From the cell containing the given text, extract its center point as [x, y] coordinate. 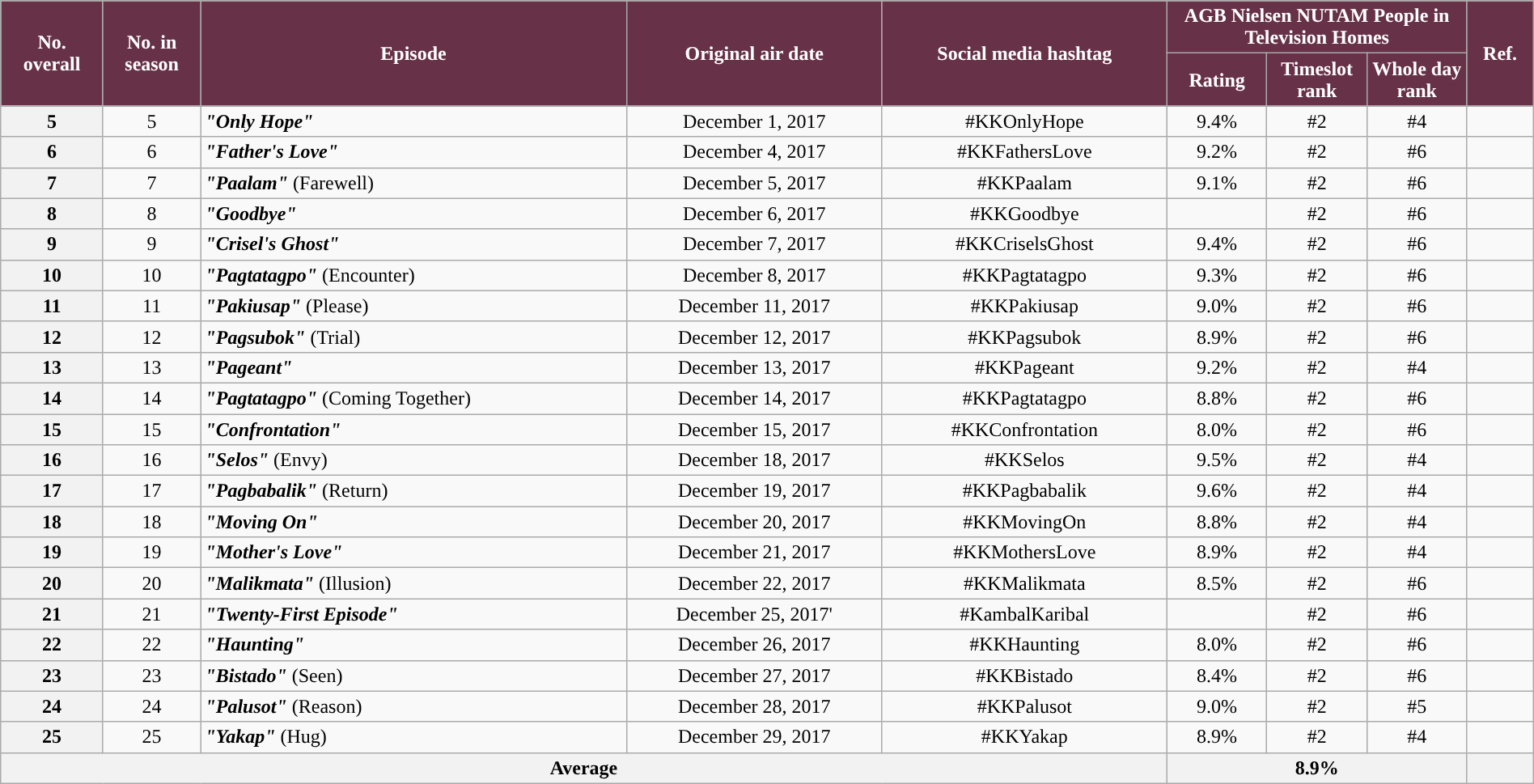
"Paalam" (Farewell) [413, 183]
December 26, 2017 [754, 645]
Average [584, 768]
December 22, 2017 [754, 583]
#KambalKaribal [1024, 614]
December 20, 2017 [754, 522]
"Pageant" [413, 367]
December 29, 2017 [754, 737]
#5 [1417, 706]
"Mother's Love" [413, 553]
9.5% [1217, 460]
"Only Hope" [413, 121]
Rating [1217, 79]
December 5, 2017 [754, 183]
No.overall [52, 53]
"Crisel's Ghost" [413, 244]
"Twenty-First Episode" [413, 614]
"Confrontation" [413, 430]
#KKConfrontation [1024, 430]
"Bistado" (Seen) [413, 676]
December 27, 2017 [754, 676]
"Goodbye" [413, 214]
#KKGoodbye [1024, 214]
#KKPagsubok [1024, 337]
Social media hashtag [1024, 53]
December 13, 2017 [754, 367]
#KKPageant [1024, 367]
December 15, 2017 [754, 430]
December 4, 2017 [754, 152]
#KKPakiusap [1024, 306]
"Pagbabalik" (Return) [413, 491]
9.3% [1217, 275]
#KKHaunting [1024, 645]
"Father's Love" [413, 152]
December 19, 2017 [754, 491]
"Pakiusap" (Please) [413, 306]
"Yakap" (Hug) [413, 737]
8.5% [1217, 583]
#KKMovingOn [1024, 522]
9.6% [1217, 491]
"Moving On" [413, 522]
"Haunting" [413, 645]
#KKPaalam [1024, 183]
"Palusot" (Reason) [413, 706]
"Pagsubok" (Trial) [413, 337]
No. inseason [151, 53]
#KKYakap [1024, 737]
#KKSelos [1024, 460]
December 7, 2017 [754, 244]
#KKCriselsGhost [1024, 244]
#KKOnlyHope [1024, 121]
#KKMothersLove [1024, 553]
December 1, 2017 [754, 121]
December 21, 2017 [754, 553]
December 11, 2017 [754, 306]
#KKPalusot [1024, 706]
December 18, 2017 [754, 460]
Timeslotrank [1317, 79]
"Selos" (Envy) [413, 460]
#KKMalikmata [1024, 583]
December 25, 2017' [754, 614]
#KKPagbabalik [1024, 491]
Whole dayrank [1417, 79]
"Pagtatagpo" (Encounter) [413, 275]
"Pagtatagpo" (Coming Together) [413, 398]
Original air date [754, 53]
9.1% [1217, 183]
AGB Nielsen NUTAM People in Television Homes [1317, 28]
Ref. [1500, 53]
December 28, 2017 [754, 706]
December 8, 2017 [754, 275]
#KKBistado [1024, 676]
December 14, 2017 [754, 398]
Episode [413, 53]
December 12, 2017 [754, 337]
"Malikmata" (Illusion) [413, 583]
8.4% [1217, 676]
December 6, 2017 [754, 214]
#KKFathersLove [1024, 152]
